Locate the cell with the specified text and output its [X, Y] center coordinate. 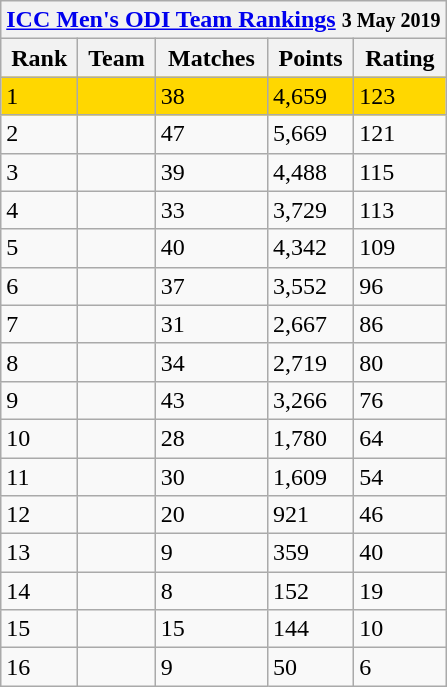
123 [400, 96]
113 [400, 210]
Rank [40, 58]
5,669 [311, 134]
Matches [211, 58]
31 [211, 324]
14 [40, 591]
1,609 [311, 477]
30 [211, 477]
86 [400, 324]
13 [40, 553]
20 [211, 515]
359 [311, 553]
33 [211, 210]
1 [40, 96]
11 [40, 477]
5 [40, 248]
2,719 [311, 362]
1,780 [311, 438]
Team [117, 58]
3,552 [311, 286]
43 [211, 400]
7 [40, 324]
921 [311, 515]
28 [211, 438]
12 [40, 515]
109 [400, 248]
3 [40, 172]
144 [311, 629]
121 [400, 134]
4,488 [311, 172]
39 [211, 172]
ICC Men's ODI Team Rankings 3 May 2019 [224, 20]
47 [211, 134]
76 [400, 400]
80 [400, 362]
115 [400, 172]
38 [211, 96]
3,266 [311, 400]
54 [400, 477]
2,667 [311, 324]
2 [40, 134]
46 [400, 515]
152 [311, 591]
4,659 [311, 96]
34 [211, 362]
Rating [400, 58]
96 [400, 286]
Points [311, 58]
19 [400, 591]
4 [40, 210]
64 [400, 438]
50 [311, 667]
37 [211, 286]
4,342 [311, 248]
3,729 [311, 210]
16 [40, 667]
